Identify which cell holds the provided text, then report its [x, y] central coordinate. 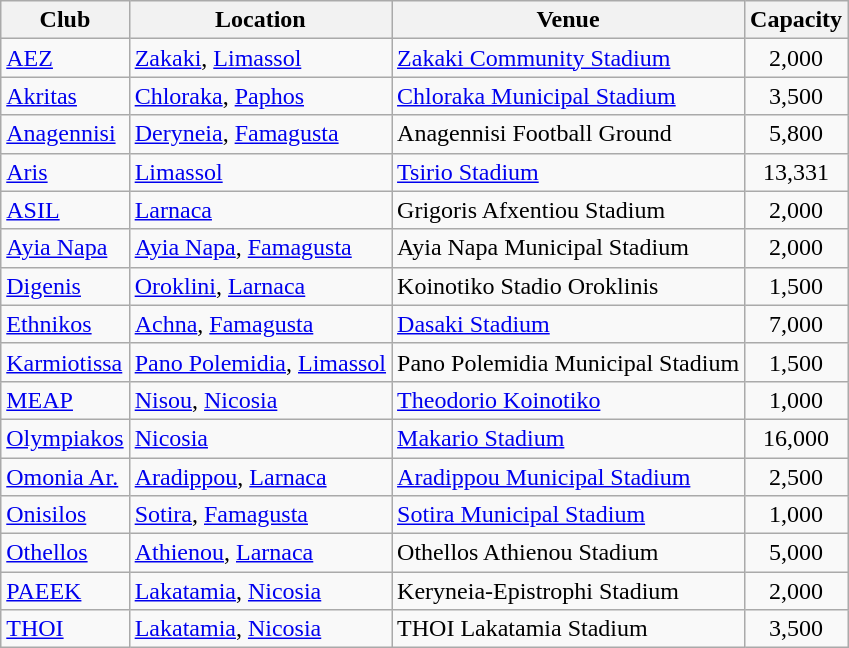
Aradippou, Larnaca [260, 477]
Tsirio Stadium [568, 172]
16,000 [796, 438]
Othellos [65, 553]
Aradippou Municipal Stadium [568, 477]
Location [260, 20]
Olympiakos [65, 438]
Othellos Athienou Stadium [568, 553]
Dasaki Stadium [568, 324]
Zakaki Community Stadium [568, 58]
Zakaki, Limassol [260, 58]
Ayia Napa [65, 248]
Anagennisi Football Ground [568, 134]
ASIL [65, 210]
Limassol [260, 172]
Aris [65, 172]
Achna, Famagusta [260, 324]
Club [65, 20]
2,500 [796, 477]
Onisilos [65, 515]
Makario Stadium [568, 438]
Sotira, Famagusta [260, 515]
Ayia Napa, Famagusta [260, 248]
Digenis [65, 286]
Grigoris Afxentiou Stadium [568, 210]
Chloraka, Paphos [260, 96]
Nisou, Nicosia [260, 400]
Koinotiko Stadio Oroklinis [568, 286]
Pano Polemidia, Limassol [260, 362]
Nicosia [260, 438]
13,331 [796, 172]
Venue [568, 20]
Larnaca [260, 210]
Akritas [65, 96]
Ayia Napa Municipal Stadium [568, 248]
Deryneia, Famagusta [260, 134]
Capacity [796, 20]
Chloraka Municipal Stadium [568, 96]
Keryneia-Epistrophi Stadium [568, 591]
THOI Lakatamia Stadium [568, 629]
5,800 [796, 134]
Karmiotissa [65, 362]
Ethnikos [65, 324]
THOI [65, 629]
5,000 [796, 553]
Sotira Municipal Stadium [568, 515]
Anagennisi [65, 134]
Pano Polemidia Municipal Stadium [568, 362]
PAEEK [65, 591]
Omonia Ar. [65, 477]
MEAP [65, 400]
Theodorio Koinotiko [568, 400]
AEZ [65, 58]
Oroklini, Larnaca [260, 286]
Athienou, Larnaca [260, 553]
7,000 [796, 324]
